Identify which cell holds the provided text, then report its (x, y) central coordinate. 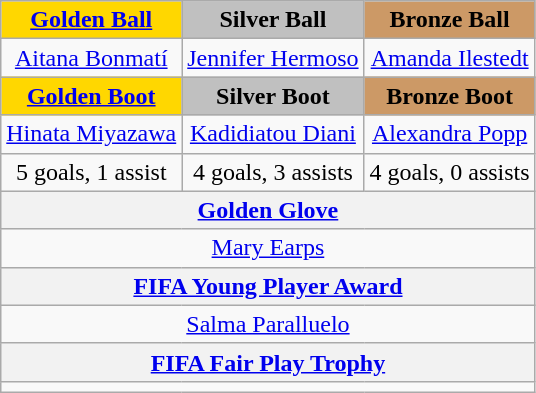
5 goals, 1 assist (92, 172)
Golden Glove (268, 210)
4 goals, 0 assists (450, 172)
Kadidiatou Diani (273, 134)
Aitana Bonmatí (92, 58)
Bronze Boot (450, 96)
4 goals, 3 assists (273, 172)
Silver Ball (273, 20)
Salma Paralluelo (268, 324)
Amanda Ilestedt (450, 58)
Golden Ball (92, 20)
FIFA Young Player Award (268, 286)
Hinata Miyazawa (92, 134)
Silver Boot (273, 96)
Jennifer Hermoso (273, 58)
Bronze Ball (450, 20)
Golden Boot (92, 96)
FIFA Fair Play Trophy (268, 362)
Alexandra Popp (450, 134)
Mary Earps (268, 248)
